Return [X, Y] of the center of cell containing provided text 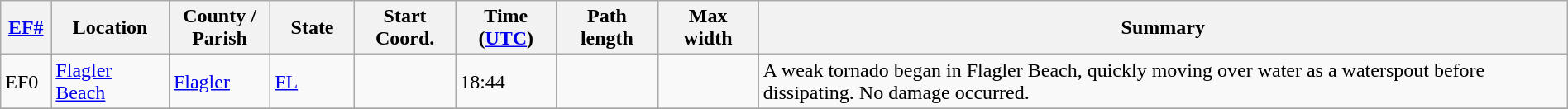
Flagler Beach [111, 81]
Summary [1163, 28]
Start Coord. [404, 28]
County / Parish [219, 28]
Flagler [219, 81]
A weak tornado began in Flagler Beach, quickly moving over water as a waterspout before dissipating. No damage occurred. [1163, 81]
Max width [708, 28]
Path length [607, 28]
Time (UTC) [506, 28]
EF# [26, 28]
18:44 [506, 81]
EF0 [26, 81]
Location [111, 28]
State [313, 28]
FL [313, 81]
